Determine the (X, Y) coordinate at the center of the cell enclosing the given text.  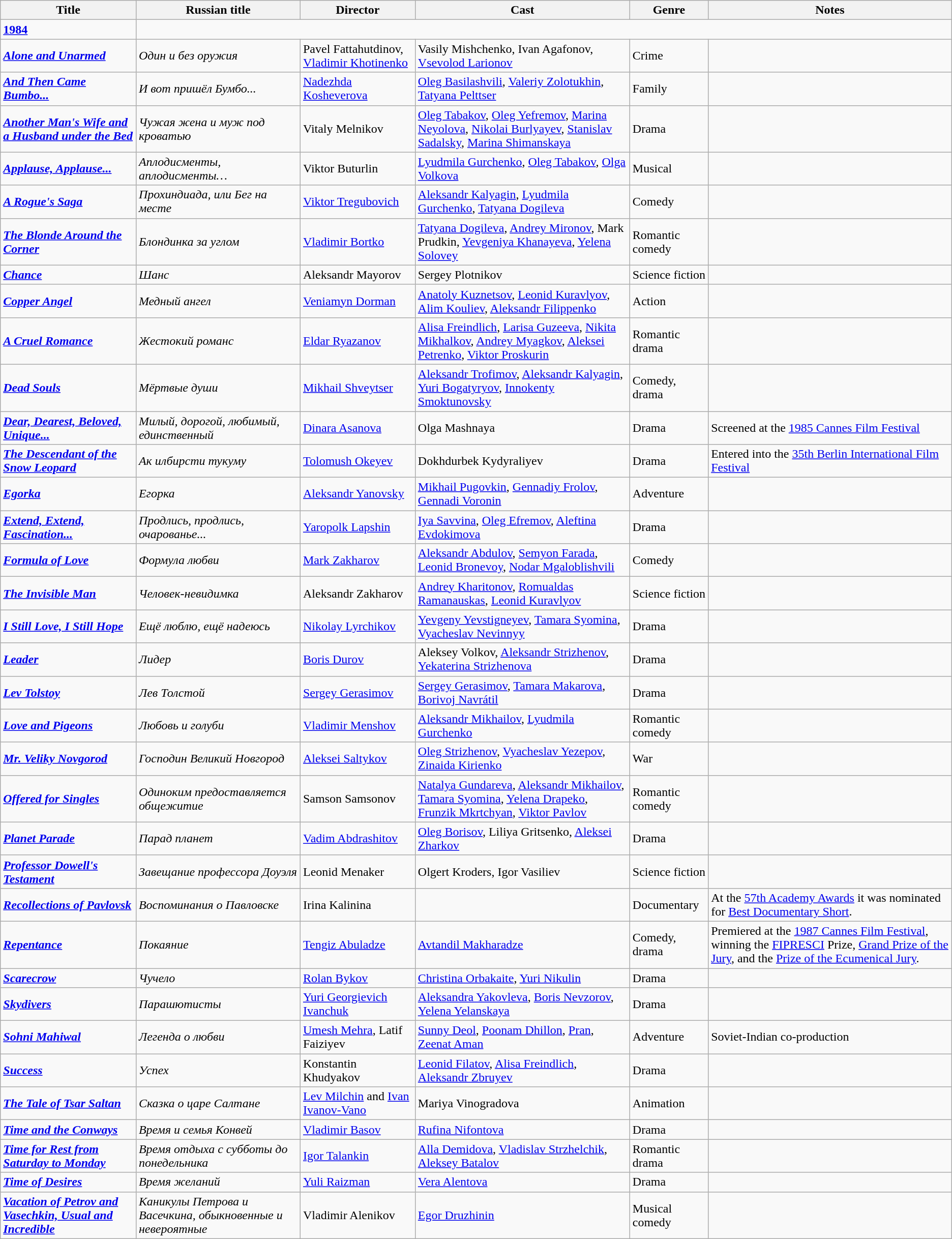
Блондинка за углом (218, 242)
Copper Angel (68, 301)
Viktor Buturlin (358, 169)
Yuli Raizman (358, 1182)
Dear, Dearest, Beloved, Unique... (68, 427)
Милый, дорогой, любимый, единственный (218, 427)
Сказка о царе Салтане (218, 1104)
A Cruel Romance (68, 341)
Продлись, продлись, очарованье... (218, 527)
Samson Samsonov (358, 799)
Dokhdurbek Kydyraliyev (522, 461)
Мёртвые души (218, 388)
Yaropolk Lapshin (358, 527)
At the 57th Academy Awards it was nominated for Best Documentary Short. (830, 904)
Vladimir Alenikov (358, 1215)
Каникулы Петрова и Васечкина, обыкновенные и невероятные (218, 1215)
Alla Demidova, Vladislav Strzhelchik, Aleksey Batalov (522, 1156)
Musical comedy (669, 1215)
Christina Orbakaite, Yuri Nikulin (522, 978)
Formula of Love (68, 560)
Anatoly Kuznetsov, Leonid Kuravlyov, Alim Kouliev, Aleksandr Filippenko (522, 301)
Чужая жена и муж под кроватью (218, 129)
Viktor Tregubovich (358, 201)
Cast (522, 10)
Vera Alentova (522, 1182)
The Descendant of the Snow Leopard (68, 461)
War (669, 759)
Шанс (218, 275)
Aleksey Volkov, Aleksandr Strizhenov, Yekaterina Strizhenova (522, 659)
Lev Milchin and Ivan Ivanov-Vano (358, 1104)
Mariya Vinogradova (522, 1104)
Leader (68, 659)
И вот пришёл Бумбо... (218, 88)
And Then Came Bumbo... (68, 88)
Iya Savvina, Oleg Efremov, Aleftina Evdokimova (522, 527)
Repentance (68, 945)
Scarecrow (68, 978)
Notes (830, 10)
Egorka (68, 494)
Dead Souls (68, 388)
Yevgeny Yevstigneyev, Tamara Syomina, Vyacheslav Nevinnyy (522, 627)
Screened at the 1985 Cannes Film Festival (830, 427)
Lyudmila Gurchenko, Oleg Tabakov, Olga Volkova (522, 169)
Человек-невидимка (218, 593)
Alisa Freindlich, Larisa Guzeeva, Nikita Mikhalkov, Andrey Myagkov, Aleksei Petrenko, Viktor Proskurin (522, 341)
Premiered at the 1987 Cannes Film Festival, winning the FIPRESCI Prize, Grand Prize of the Jury, and the Prize of the Ecumenical Jury. (830, 945)
Парад планет (218, 838)
Vladimir Bortko (358, 242)
Nikolay Lyrchikov (358, 627)
Extend, Extend, Fascination... (68, 527)
Leonid Menaker (358, 872)
Успех (218, 1070)
Genre (669, 10)
Yuri Georgievich Ivanchuk (358, 1004)
Dinara Asanova (358, 427)
Любовь и голуби (218, 725)
Vitaly Melnikov (358, 129)
Leonid Filatov, Alisa Freindlich, Aleksandr Zbruyev (522, 1070)
Action (669, 301)
Lev Tolstoy (68, 693)
Offered for Singles (68, 799)
Success (68, 1070)
Applause, Applause... (68, 169)
Время отдыха с субботы до понедельника (218, 1156)
Один и без оружия (218, 56)
Title (68, 10)
Olgert Kroders, Igor Vasiliev (522, 872)
Vadim Abdrashitov (358, 838)
The Tale of Tsar Saltan (68, 1104)
Vasily Mishchenko, Ivan Agafonov, Vsevolod Larionov (522, 56)
Sunny Deol, Poonam Dhillon, Pran, Zeenat Aman (522, 1038)
Egor Druzhinin (522, 1215)
Avtandil Makharadze (522, 945)
Time and the Conways (68, 1130)
Егорка (218, 494)
Aleksandr Kalyagin, Lyudmila Gurchenko, Tatyana Dogileva (522, 201)
Nadezhda Kosheverova (358, 88)
Igor Talankin (358, 1156)
Mark Zakharov (358, 560)
Andrey Kharitonov, Romualdas Ramanauskas, Leonid Kuravlyov (522, 593)
Aleksandr Mayorov (358, 275)
The Blonde Around the Corner (68, 242)
Господин Великий Новгород (218, 759)
Завещание профессора Доуэля (218, 872)
Russian title (218, 10)
Director (358, 10)
Mikhail Shveytser (358, 388)
Olga Mashnaya (522, 427)
Чучело (218, 978)
Irina Kalinina (358, 904)
The Invisible Man (68, 593)
Oleg Tabakov, Oleg Yefremov, Marina Neyolova, Nikolai Burlyayev, Stanislav Sadalsky, Marina Shimanskaya (522, 129)
Легенда о любви (218, 1038)
Sergey Gerasimov (358, 693)
Формула любви (218, 560)
Sergey Plotnikov (522, 275)
Aleksandr Trofimov, Aleksandr Kalyagin, Yuri Bogatyryov, Innokenty Smoktunovsky (522, 388)
Mikhail Pugovkin, Gennadiy Frolov, Gennadi Voronin (522, 494)
Vacation of Petrov and Vasechkin, Usual and Incredible (68, 1215)
Time for Rest from Saturday to Monday (68, 1156)
Animation (669, 1104)
Одиноким предоставляется общежитие (218, 799)
A Rogue's Saga (68, 201)
Aleksandr Abdulov, Semyon Farada, Leonid Bronevoy, Nodar Mgaloblishvili (522, 560)
Entered into the 35th Berlin International Film Festival (830, 461)
Mr. Veliky Novgorod (68, 759)
Aleksandr Yanovsky (358, 494)
Soviet-Indian co-production (830, 1038)
Oleg Basilashvili, Valeriy Zolotukhin, Tatyana Pelttser (522, 88)
Musical (669, 169)
Documentary (669, 904)
Natalya Gundareva, Aleksandr Mikhailov, Tamara Syomina, Yelena Drapeko, Frunzik Mkrtchyan, Viktor Pavlov (522, 799)
Aleksandr Mikhailov, Lyudmila Gurchenko (522, 725)
Rufina Nifontova (522, 1130)
Покаяние (218, 945)
Oleg Strizhenov, Vyacheslav Yezepov, Zinaida Kirienko (522, 759)
Professor Dowell's Testament (68, 872)
Konstantin Khudyakov (358, 1070)
Love and Pigeons (68, 725)
Время желаний (218, 1182)
Oleg Borisov, Liliya Gritsenko, Aleksei Zharkov (522, 838)
Время и семья Конвей (218, 1130)
Tengiz Abuladze (358, 945)
Ещё люблю, ещё надеюсь (218, 627)
Rolan Bykov (358, 978)
Sohni Mahiwal (68, 1038)
Прохиндиада, или Бег на месте (218, 201)
Family (669, 88)
Boris Durov (358, 659)
Aleksei Saltykov (358, 759)
Time of Desires (68, 1182)
Eldar Ryazanov (358, 341)
Ак илбирсти тукуму (218, 461)
Sergey Gerasimov, Tamara Makarova, Borivoj Navrátil (522, 693)
Pavel Fattahutdinov, Vladimir Khotinenko (358, 56)
Tolomush Okeyev (358, 461)
Aleksandra Yakovleva, Boris Nevzorov, Yelena Yelanskaya (522, 1004)
Vladimir Menshov (358, 725)
Crime (669, 56)
Alone and Unarmed (68, 56)
Лев Толстой (218, 693)
Chance (68, 275)
Аплодисменты, аплодисменты… (218, 169)
Медный ангел (218, 301)
Воспоминания о Павловске (218, 904)
I Still Love, I Still Hope (68, 627)
Жестокий романс (218, 341)
Planet Parade (68, 838)
Vladimir Basov (358, 1130)
Umesh Mehra, Latif Faiziyev (358, 1038)
Skydivers (68, 1004)
Лидер (218, 659)
Aleksandr Zakharov (358, 593)
Recollections of Pavlovsk (68, 904)
Парашютисты (218, 1004)
Veniamyn Dorman (358, 301)
Tatyana Dogileva, Andrey Mironov, Mark Prudkin, Yevgeniya Khanayeva, Yelena Solovey (522, 242)
1984 (68, 29)
Another Man's Wife and a Husband under the Bed (68, 129)
